Return (x, y) of the center of cell containing provided text 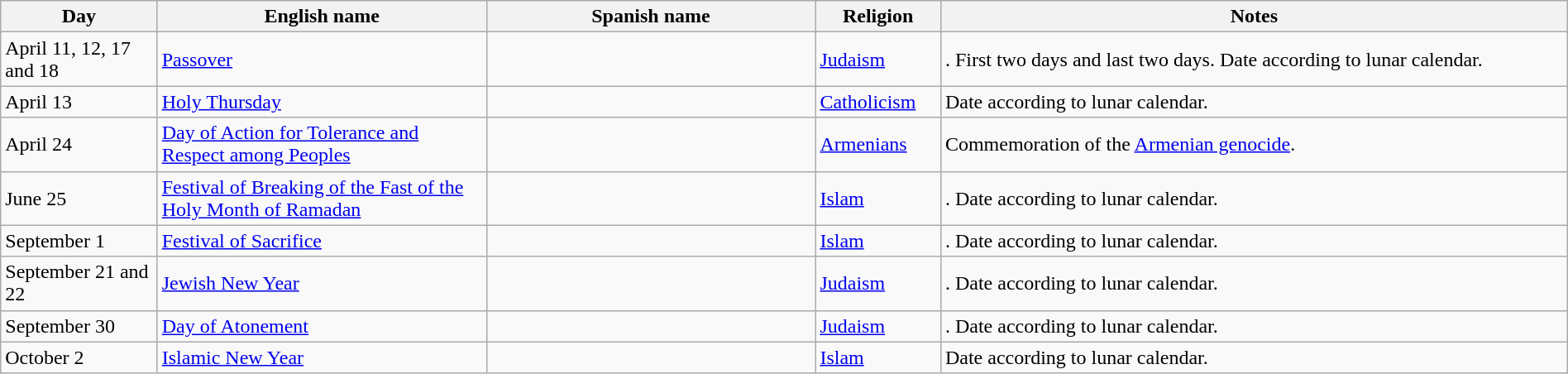
Passover (322, 60)
Armenians (878, 144)
Holy Thursday (322, 102)
Day of Atonement (322, 326)
Jewish New Year (322, 283)
Commemoration of the Armenian genocide. (1254, 144)
Day of Action for Tolerance and Respect among Peoples (322, 144)
Day (79, 17)
Spanish name (651, 17)
. First two days and last two days. Date according to lunar calendar. (1254, 60)
September 21 and 22 (79, 283)
October 2 (79, 357)
English name (322, 17)
Religion (878, 17)
April 13 (79, 102)
Festival of Sacrifice (322, 241)
September 1 (79, 241)
Catholicism (878, 102)
Festival of Breaking of the Fast of the Holy Month of Ramadan (322, 199)
June 25 (79, 199)
Islamic New Year (322, 357)
April 11, 12, 17 and 18 (79, 60)
September 30 (79, 326)
April 24 (79, 144)
Notes (1254, 17)
